Find where the given text appears and provide that cell's center as (X, Y) coordinate. 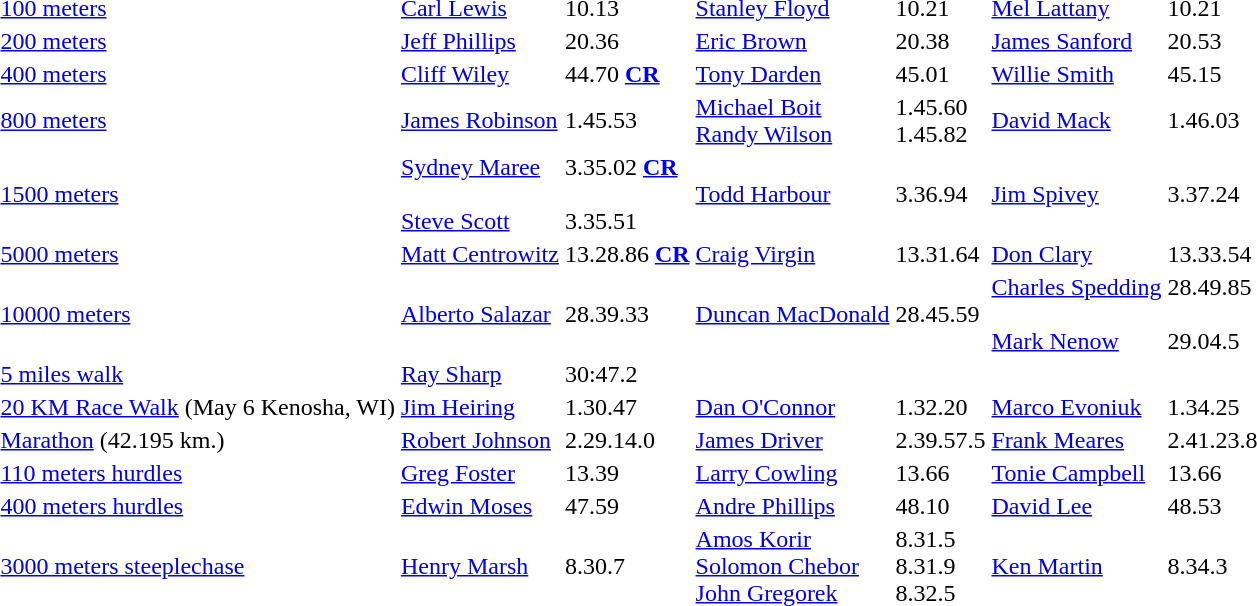
1.45.601.45.82 (940, 120)
20.38 (940, 41)
Matt Centrowitz (480, 254)
Cliff Wiley (480, 74)
Tony Darden (792, 74)
2.39.57.5 (940, 440)
2.29.14.0 (627, 440)
Andre Phillips (792, 506)
30:47.2 (627, 374)
Alberto Salazar (480, 314)
Edwin Moses (480, 506)
Robert Johnson (480, 440)
Don Clary (1076, 254)
Duncan MacDonald (792, 314)
48.10 (940, 506)
Ray Sharp (480, 374)
David Lee (1076, 506)
Eric Brown (792, 41)
Jim Spivey (1076, 194)
Greg Foster (480, 473)
Larry Cowling (792, 473)
Craig Virgin (792, 254)
Todd Harbour (792, 194)
James Sanford (1076, 41)
13.31.64 (940, 254)
13.28.86 CR (627, 254)
Jeff Phillips (480, 41)
Tonie Campbell (1076, 473)
Sydney MareeSteve Scott (480, 194)
Frank Meares (1076, 440)
45.01 (940, 74)
13.66 (940, 473)
1.30.47 (627, 407)
Marco Evoniuk (1076, 407)
Willie Smith (1076, 74)
Dan O'Connor (792, 407)
Charles SpeddingMark Nenow (1076, 314)
3.35.02 CR3.35.51 (627, 194)
David Mack (1076, 120)
20.36 (627, 41)
1.45.53 (627, 120)
28.45.59 (940, 314)
47.59 (627, 506)
13.39 (627, 473)
James Driver (792, 440)
3.36.94 (940, 194)
James Robinson (480, 120)
44.70 CR (627, 74)
Jim Heiring (480, 407)
Michael Boit Randy Wilson (792, 120)
28.39.33 (627, 314)
1.32.20 (940, 407)
